Determine the [x, y] coordinate at the center of the cell enclosing the given text.  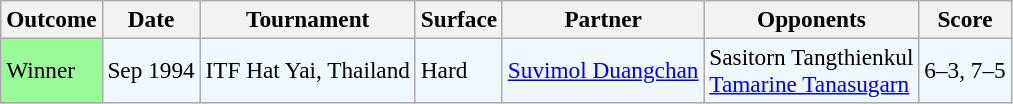
Sasitorn Tangthienkul Tamarine Tanasugarn [812, 70]
Score [965, 19]
Outcome [52, 19]
ITF Hat Yai, Thailand [308, 70]
Winner [52, 70]
Date [151, 19]
Surface [458, 19]
Opponents [812, 19]
Tournament [308, 19]
Sep 1994 [151, 70]
Suvimol Duangchan [602, 70]
Partner [602, 19]
Hard [458, 70]
6–3, 7–5 [965, 70]
